Locate the cell with the specified text and output its [X, Y] center coordinate. 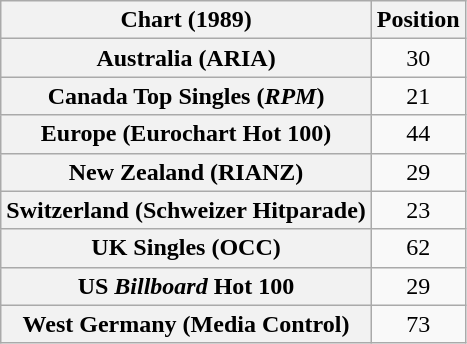
Switzerland (Schweizer Hitparade) [186, 210]
30 [418, 58]
Europe (Eurochart Hot 100) [186, 134]
Australia (ARIA) [186, 58]
New Zealand (RIANZ) [186, 172]
44 [418, 134]
US Billboard Hot 100 [186, 286]
UK Singles (OCC) [186, 248]
21 [418, 96]
73 [418, 324]
Canada Top Singles (RPM) [186, 96]
West Germany (Media Control) [186, 324]
Chart (1989) [186, 20]
Position [418, 20]
62 [418, 248]
23 [418, 210]
